Provide the [X, Y] coordinate of the cell's center where the given text is located.  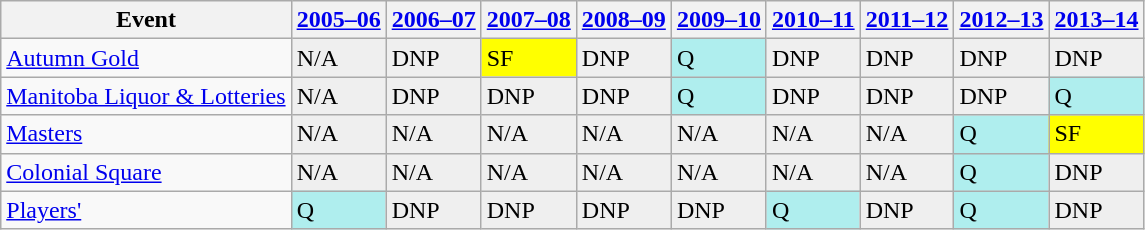
Event [146, 20]
Colonial Square [146, 172]
2011–12 [907, 20]
2005–06 [338, 20]
2006–07 [434, 20]
2010–11 [813, 20]
2013–14 [1096, 20]
Players' [146, 210]
2009–10 [718, 20]
Manitoba Liquor & Lotteries [146, 96]
Autumn Gold [146, 58]
2012–13 [1002, 20]
2007–08 [528, 20]
Masters [146, 134]
2008–09 [624, 20]
